Identify which cell holds the provided text, then report its (x, y) central coordinate. 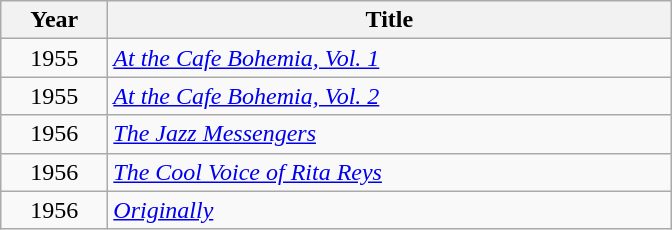
Title (390, 20)
The Jazz Messengers (390, 134)
At the Cafe Bohemia, Vol. 2 (390, 96)
The Cool Voice of Rita Reys (390, 172)
Year (54, 20)
At the Cafe Bohemia, Vol. 1 (390, 58)
Originally (390, 210)
